Extract the (x, y) coordinate from the center of the cell holding the provided text.  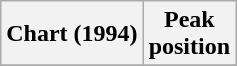
Peakposition (189, 34)
Chart (1994) (72, 34)
